Detect which cell encompasses the target text, then output its [X, Y] center coordinate. 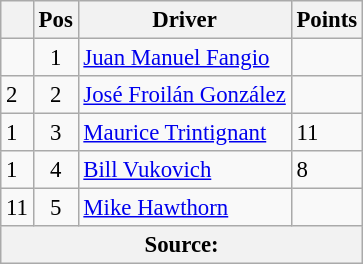
3 [56, 133]
Pos [56, 20]
Mike Hawthorn [184, 208]
8 [326, 170]
Juan Manuel Fangio [184, 58]
José Froilán González [184, 95]
5 [56, 208]
4 [56, 170]
Maurice Trintignant [184, 133]
Driver [184, 20]
Source: [182, 245]
Points [326, 20]
Bill Vukovich [184, 170]
